Determine the [x, y] coordinate at the center of the cell enclosing the given text.  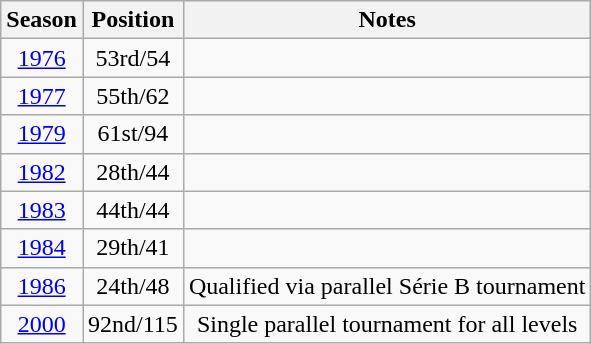
Season [42, 20]
2000 [42, 324]
1986 [42, 286]
29th/41 [132, 248]
53rd/54 [132, 58]
Notes [387, 20]
92nd/115 [132, 324]
1984 [42, 248]
1982 [42, 172]
44th/44 [132, 210]
Single parallel tournament for all levels [387, 324]
55th/62 [132, 96]
1983 [42, 210]
1976 [42, 58]
1979 [42, 134]
Position [132, 20]
24th/48 [132, 286]
Qualified via parallel Série B tournament [387, 286]
28th/44 [132, 172]
61st/94 [132, 134]
1977 [42, 96]
